Capture the cell that displays the provided text and extract its (X, Y) central coordinate. 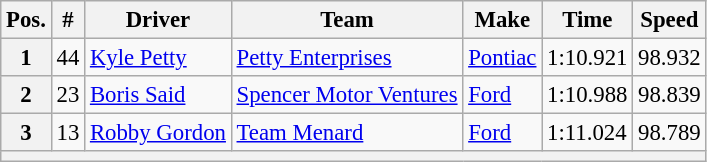
98.932 (670, 58)
Time (588, 20)
Team Menard (347, 133)
1:11.024 (588, 133)
Speed (670, 20)
98.789 (670, 133)
98.839 (670, 95)
Team (347, 20)
Petty Enterprises (347, 58)
Pos. (26, 20)
Boris Said (158, 95)
Spencer Motor Ventures (347, 95)
1:10.921 (588, 58)
2 (26, 95)
1 (26, 58)
23 (68, 95)
Robby Gordon (158, 133)
Make (502, 20)
13 (68, 133)
Kyle Petty (158, 58)
# (68, 20)
3 (26, 133)
Pontiac (502, 58)
1:10.988 (588, 95)
44 (68, 58)
Driver (158, 20)
